Extract the (X, Y) coordinate from the center of the cell holding the provided text.  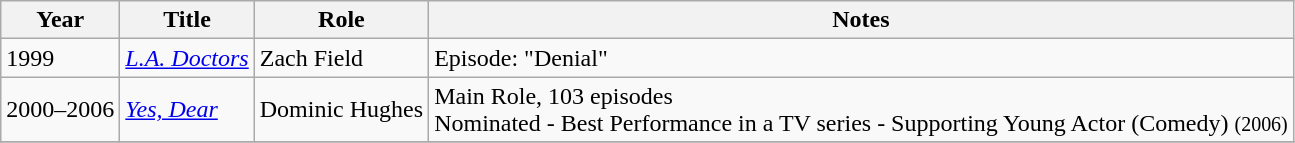
Title (187, 20)
L.A. Doctors (187, 58)
Year (60, 20)
Episode: "Denial" (862, 58)
Main Role, 103 episodesNominated - Best Performance in a TV series - Supporting Young Actor (Comedy) (2006) (862, 110)
Zach Field (341, 58)
Notes (862, 20)
1999 (60, 58)
Dominic Hughes (341, 110)
Role (341, 20)
Yes, Dear (187, 110)
2000–2006 (60, 110)
